Determine the [x, y] coordinate at the center of the cell enclosing the given text.  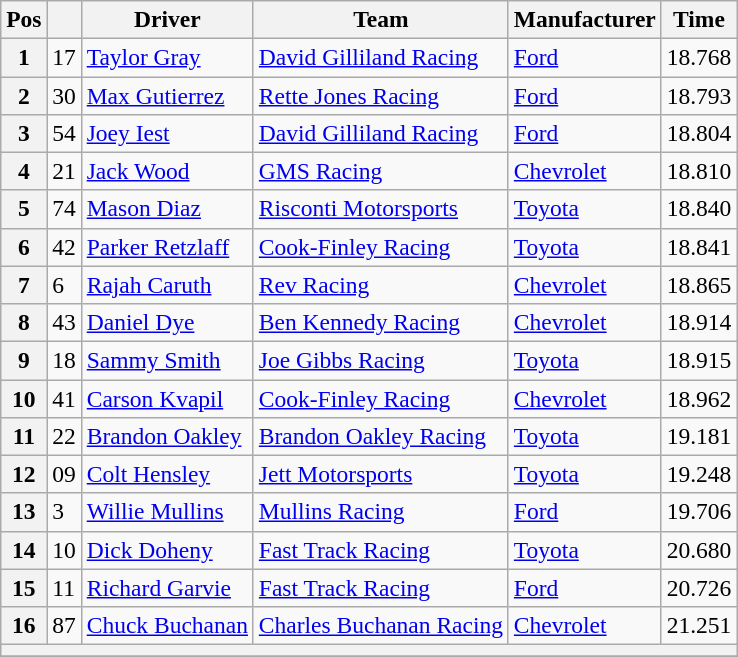
8 [24, 322]
2 [24, 95]
Carson Kvapil [167, 398]
Taylor Gray [167, 57]
Chuck Buchanan [167, 625]
18.962 [699, 398]
18.810 [699, 171]
87 [64, 625]
21 [64, 171]
18.793 [699, 95]
Richard Garvie [167, 588]
Rajah Caruth [167, 285]
18 [64, 360]
Team [380, 19]
Daniel Dye [167, 322]
Manufacturer [584, 19]
18.915 [699, 360]
18.841 [699, 247]
Sammy Smith [167, 360]
13 [24, 512]
41 [64, 398]
Ben Kennedy Racing [380, 322]
12 [24, 474]
Pos [24, 19]
09 [64, 474]
Charles Buchanan Racing [380, 625]
Colt Hensley [167, 474]
17 [64, 57]
Jett Motorsports [380, 474]
42 [64, 247]
16 [24, 625]
19.706 [699, 512]
19.181 [699, 436]
1 [24, 57]
Willie Mullins [167, 512]
Mason Diaz [167, 209]
74 [64, 209]
5 [24, 209]
Joe Gibbs Racing [380, 360]
15 [24, 588]
7 [24, 285]
Driver [167, 19]
18.768 [699, 57]
Time [699, 19]
20.680 [699, 550]
18.865 [699, 285]
Rev Racing [380, 285]
Mullins Racing [380, 512]
54 [64, 133]
Dick Doheny [167, 550]
20.726 [699, 588]
Joey Iest [167, 133]
18.840 [699, 209]
Parker Retzlaff [167, 247]
21.251 [699, 625]
18.914 [699, 322]
Brandon Oakley Racing [380, 436]
18.804 [699, 133]
9 [24, 360]
4 [24, 171]
Max Gutierrez [167, 95]
Jack Wood [167, 171]
43 [64, 322]
22 [64, 436]
Brandon Oakley [167, 436]
30 [64, 95]
19.248 [699, 474]
Risconti Motorsports [380, 209]
GMS Racing [380, 171]
14 [24, 550]
Rette Jones Racing [380, 95]
